Capture the cell that displays the provided text and extract its (X, Y) central coordinate. 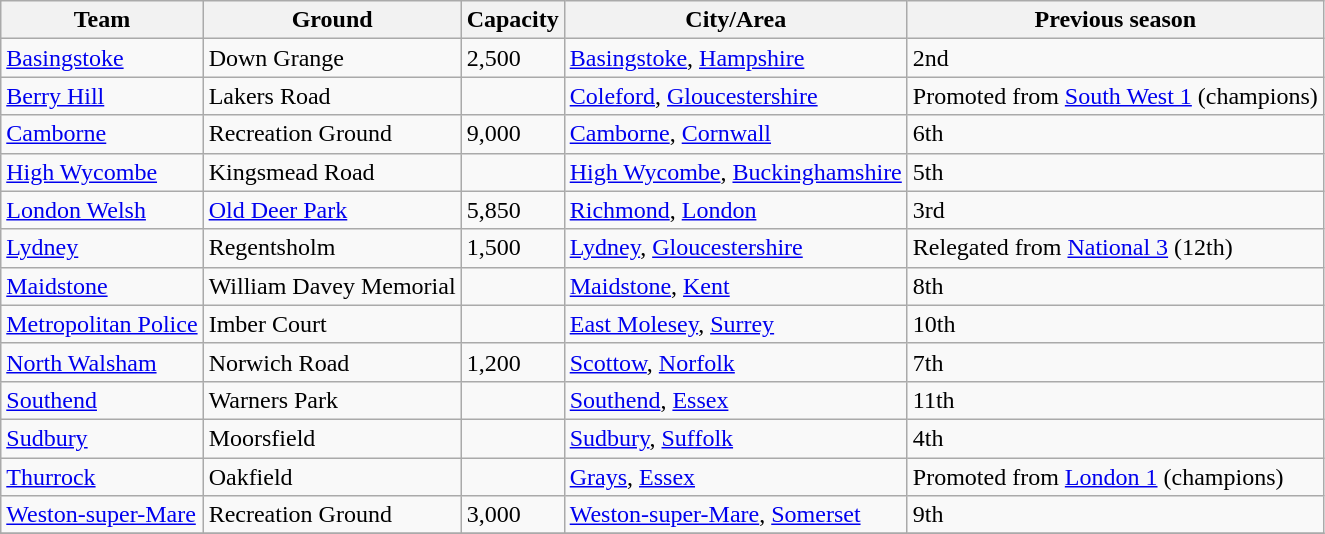
Lakers Road (332, 96)
Sudbury (102, 438)
Imber Court (332, 324)
Capacity (512, 20)
High Wycombe (102, 172)
2nd (1115, 58)
Camborne (102, 134)
Previous season (1115, 20)
1,500 (512, 248)
Promoted from South West 1 (champions) (1115, 96)
8th (1115, 286)
Maidstone, Kent (736, 286)
Kingsmead Road (332, 172)
4th (1115, 438)
Berry Hill (102, 96)
North Walsham (102, 362)
Team (102, 20)
Lydney (102, 248)
City/Area (736, 20)
7th (1115, 362)
Regentsholm (332, 248)
2,500 (512, 58)
Lydney, Gloucestershire (736, 248)
10th (1115, 324)
Down Grange (332, 58)
Basingstoke (102, 58)
Southend, Essex (736, 400)
Weston-super-Mare (102, 515)
Southend (102, 400)
William Davey Memorial (332, 286)
Moorsfield (332, 438)
3rd (1115, 210)
11th (1115, 400)
London Welsh (102, 210)
High Wycombe, Buckinghamshire (736, 172)
3,000 (512, 515)
Sudbury, Suffolk (736, 438)
Warners Park (332, 400)
5,850 (512, 210)
9,000 (512, 134)
Thurrock (102, 477)
Weston-super-Mare, Somerset (736, 515)
Coleford, Gloucestershire (736, 96)
Grays, Essex (736, 477)
Richmond, London (736, 210)
Oakfield (332, 477)
East Molesey, Surrey (736, 324)
Promoted from London 1 (champions) (1115, 477)
Relegated from National 3 (12th) (1115, 248)
Scottow, Norfolk (736, 362)
Maidstone (102, 286)
9th (1115, 515)
Camborne, Cornwall (736, 134)
Norwich Road (332, 362)
6th (1115, 134)
5th (1115, 172)
Basingstoke, Hampshire (736, 58)
Metropolitan Police (102, 324)
1,200 (512, 362)
Old Deer Park (332, 210)
Ground (332, 20)
